Find where the given text appears and provide that cell's center as (x, y) coordinate. 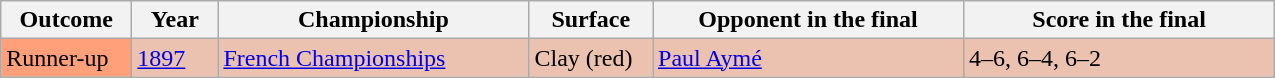
French Championships (374, 58)
4–6, 6–4, 6–2 (1120, 58)
Paul Aymé (808, 58)
Outcome (66, 20)
Score in the final (1120, 20)
Surface (591, 20)
Year (175, 20)
1897 (175, 58)
Championship (374, 20)
Runner-up (66, 58)
Opponent in the final (808, 20)
Clay (red) (591, 58)
